Pinpoint the cell where the given text exists, returning its (x, y) midpoint coordinate. 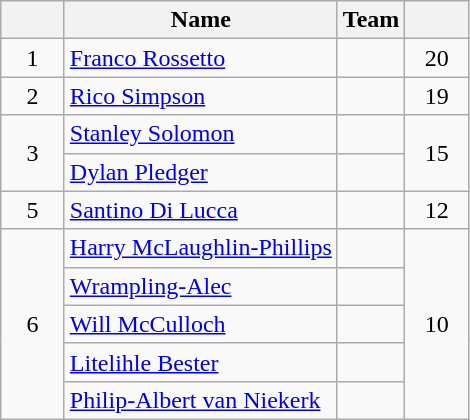
Wrampling-Alec (200, 286)
Harry McLaughlin-Phillips (200, 248)
1 (33, 58)
Philip-Albert van Niekerk (200, 400)
5 (33, 210)
3 (33, 153)
15 (437, 153)
2 (33, 96)
19 (437, 96)
6 (33, 324)
12 (437, 210)
Litelihle Bester (200, 362)
10 (437, 324)
Dylan Pledger (200, 172)
Name (200, 20)
20 (437, 58)
Rico Simpson (200, 96)
Team (371, 20)
Stanley Solomon (200, 134)
Santino Di Lucca (200, 210)
Franco Rossetto (200, 58)
Will McCulloch (200, 324)
